Return (X, Y) of the center of cell containing provided text 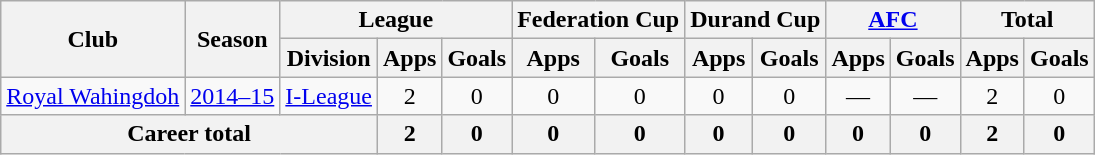
Royal Wahingdoh (93, 96)
Durand Cup (756, 20)
Division (329, 58)
Club (93, 39)
Total (1027, 20)
League (396, 20)
Season (232, 39)
2014–15 (232, 96)
I-League (329, 96)
Career total (190, 134)
AFC (893, 20)
Federation Cup (598, 20)
